Find where the given text appears and provide that cell's center as [X, Y] coordinate. 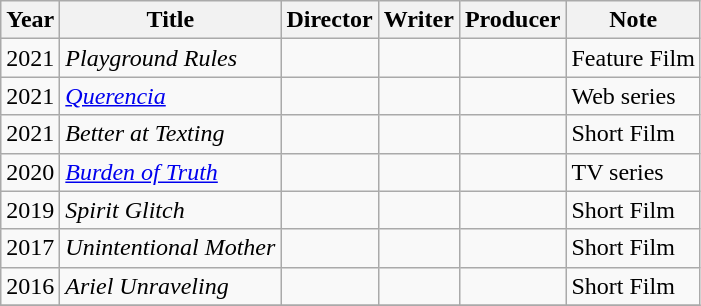
Producer [512, 20]
Web series [633, 96]
2019 [30, 210]
Unintentional Mother [170, 248]
Ariel Unraveling [170, 286]
Writer [418, 20]
Director [330, 20]
2017 [30, 248]
Playground Rules [170, 58]
Title [170, 20]
Burden of Truth [170, 172]
Better at Texting [170, 134]
Feature Film [633, 58]
Note [633, 20]
TV series [633, 172]
2020 [30, 172]
Spirit Glitch [170, 210]
Querencia [170, 96]
Year [30, 20]
2016 [30, 286]
